Identify which cell holds the provided text, then report its (x, y) central coordinate. 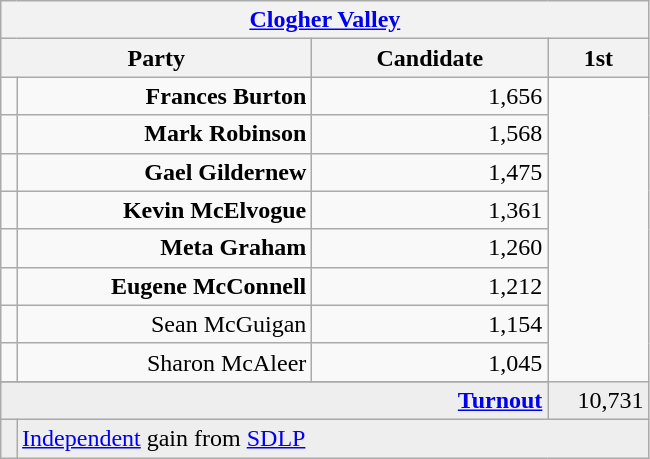
1,045 (430, 362)
Independent gain from SDLP (333, 438)
Turnout (274, 400)
Frances Burton (164, 96)
1,568 (430, 134)
1,361 (430, 210)
1,212 (430, 286)
1,154 (430, 324)
Party (156, 58)
10,731 (598, 400)
1,656 (430, 96)
Sean McGuigan (164, 324)
Kevin McElvogue (164, 210)
Gael Gildernew (164, 172)
Meta Graham (164, 248)
Mark Robinson (164, 134)
Candidate (430, 58)
1st (598, 58)
Sharon McAleer (164, 362)
Eugene McConnell (164, 286)
1,260 (430, 248)
Clogher Valley (325, 20)
1,475 (430, 172)
